Return [X, Y] of the center of cell containing provided text 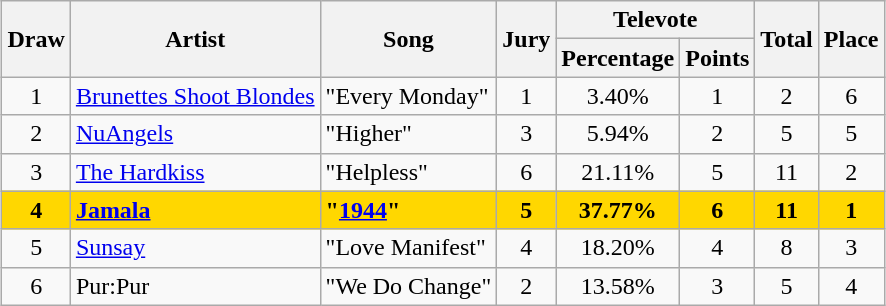
21.11% [618, 172]
Song [408, 39]
"Helpless" [408, 172]
"Every Monday" [408, 96]
Pur:Pur [195, 286]
Brunettes Shoot Blondes [195, 96]
Televote [656, 20]
"We Do Change" [408, 286]
8 [787, 248]
5.94% [618, 134]
Sunsay [195, 248]
Jamala [195, 210]
3.40% [618, 96]
13.58% [618, 286]
NuAngels [195, 134]
Total [787, 39]
Artist [195, 39]
18.20% [618, 248]
"1944" [408, 210]
Points [718, 58]
Place [851, 39]
Percentage [618, 58]
Jury [526, 39]
"Higher" [408, 134]
The Hardkiss [195, 172]
"Love Manifest" [408, 248]
Draw [36, 39]
37.77% [618, 210]
